Pinpoint the cell where the given text exists, returning its (x, y) midpoint coordinate. 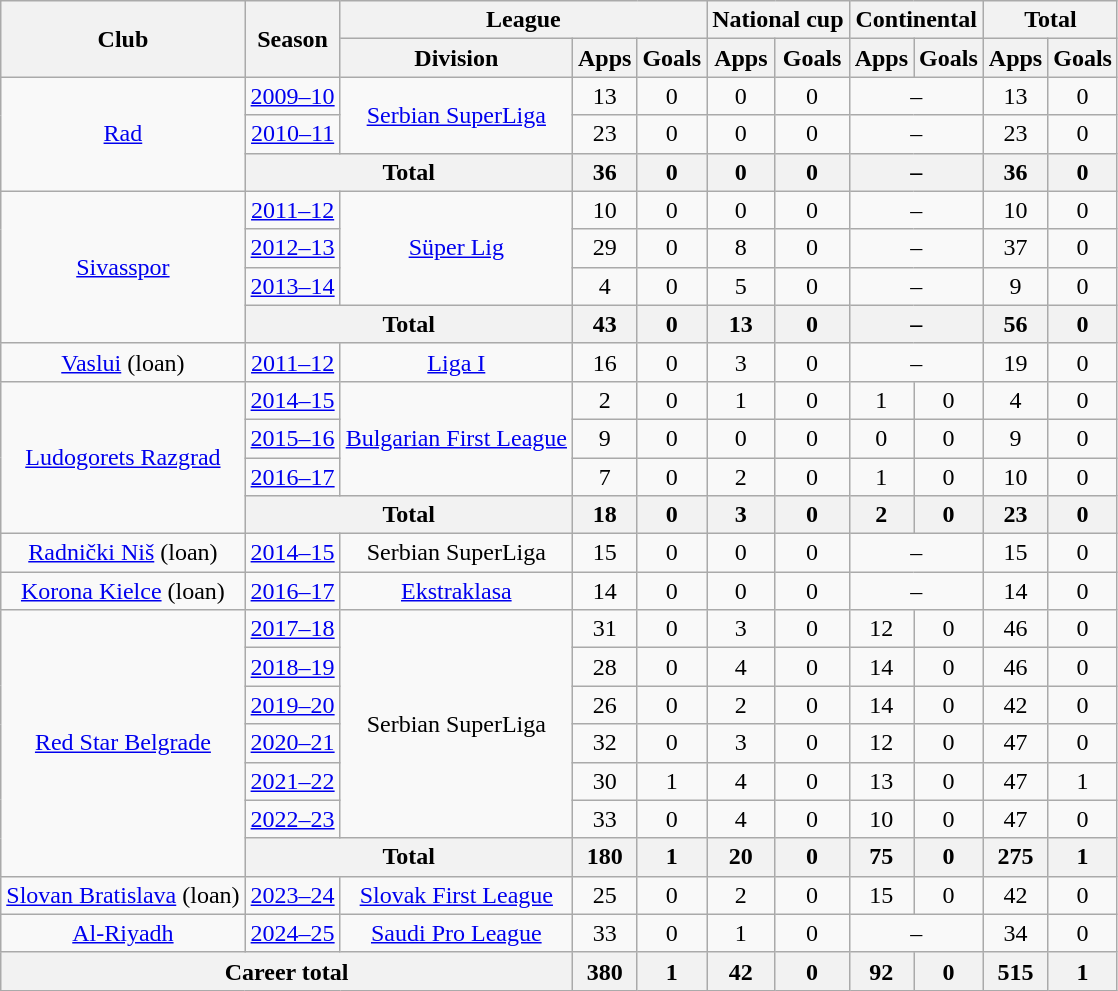
2019–20 (292, 705)
26 (604, 705)
380 (604, 971)
Slovan Bratislava (loan) (123, 895)
2020–21 (292, 743)
20 (741, 857)
Rad (123, 134)
Vaslui (loan) (123, 362)
7 (604, 477)
Süper Lig (456, 248)
32 (604, 743)
275 (1015, 857)
31 (604, 629)
34 (1015, 933)
Radnički Niš (loan) (123, 553)
75 (881, 857)
19 (1015, 362)
5 (741, 286)
2021–22 (292, 781)
18 (604, 515)
2009–10 (292, 96)
180 (604, 857)
29 (604, 248)
Red Star Belgrade (123, 743)
Al-Riyadh (123, 933)
8 (741, 248)
56 (1015, 324)
2024–25 (292, 933)
30 (604, 781)
Liga I (456, 362)
2017–18 (292, 629)
28 (604, 667)
Bulgarian First League (456, 438)
National cup (778, 20)
Korona Kielce (loan) (123, 591)
43 (604, 324)
Club (123, 39)
2023–24 (292, 895)
Slovak First League (456, 895)
25 (604, 895)
Career total (287, 971)
92 (881, 971)
2010–11 (292, 134)
Ekstraklasa (456, 591)
2018–19 (292, 667)
37 (1015, 248)
League (524, 20)
Division (456, 58)
16 (604, 362)
2012–13 (292, 248)
Continental (916, 20)
Sivasspor (123, 267)
Ludogorets Razgrad (123, 457)
515 (1015, 971)
Saudi Pro League (456, 933)
2022–23 (292, 819)
Season (292, 39)
2013–14 (292, 286)
2015–16 (292, 438)
